For the text-containing cell, return its midpoint in [X, Y] coordinate format. 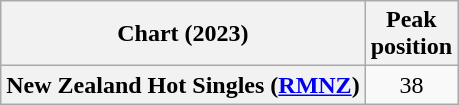
New Zealand Hot Singles (RMNZ) [183, 85]
Peakposition [411, 34]
38 [411, 85]
Chart (2023) [183, 34]
